Identify which cell holds the provided text, then report its [X, Y] central coordinate. 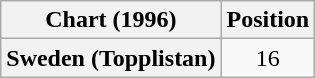
Sweden (Topplistan) [111, 58]
16 [268, 58]
Position [268, 20]
Chart (1996) [111, 20]
